Pinpoint the cell where the given text exists, returning its [X, Y] midpoint coordinate. 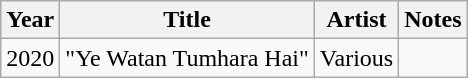
"Ye Watan Tumhara Hai" [188, 58]
Title [188, 20]
Artist [356, 20]
Notes [433, 20]
Year [30, 20]
2020 [30, 58]
Various [356, 58]
